Return the (X, Y) coordinate for the center point of the cell that contains the specified text.  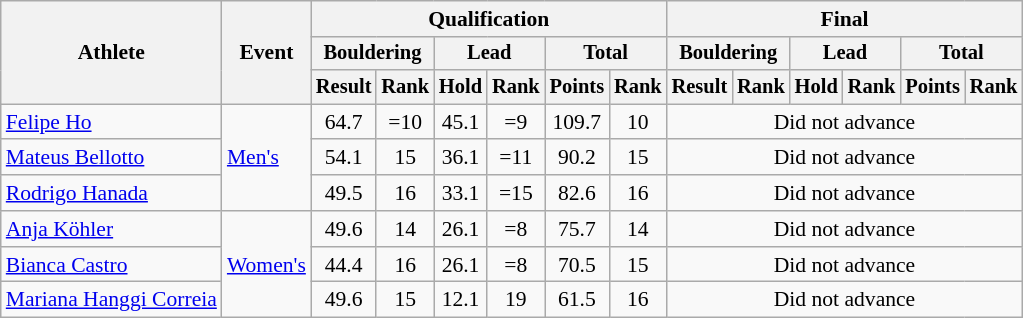
90.2 (577, 158)
=15 (516, 193)
45.1 (460, 122)
44.4 (344, 265)
Final (845, 19)
36.1 (460, 158)
Rodrigo Hanada (112, 193)
19 (516, 300)
75.7 (577, 229)
Athlete (112, 52)
Mariana Hanggi Correia (112, 300)
64.7 (344, 122)
=9 (516, 122)
54.1 (344, 158)
Qualification (489, 19)
12.1 (460, 300)
Mateus Bellotto (112, 158)
10 (638, 122)
=10 (405, 122)
61.5 (577, 300)
33.1 (460, 193)
Anja Köhler (112, 229)
109.7 (577, 122)
82.6 (577, 193)
Felipe Ho (112, 122)
Event (266, 52)
Bianca Castro (112, 265)
Men's (266, 158)
49.5 (344, 193)
Women's (266, 264)
70.5 (577, 265)
=11 (516, 158)
